Detect which cell encompasses the target text, then output its [x, y] center coordinate. 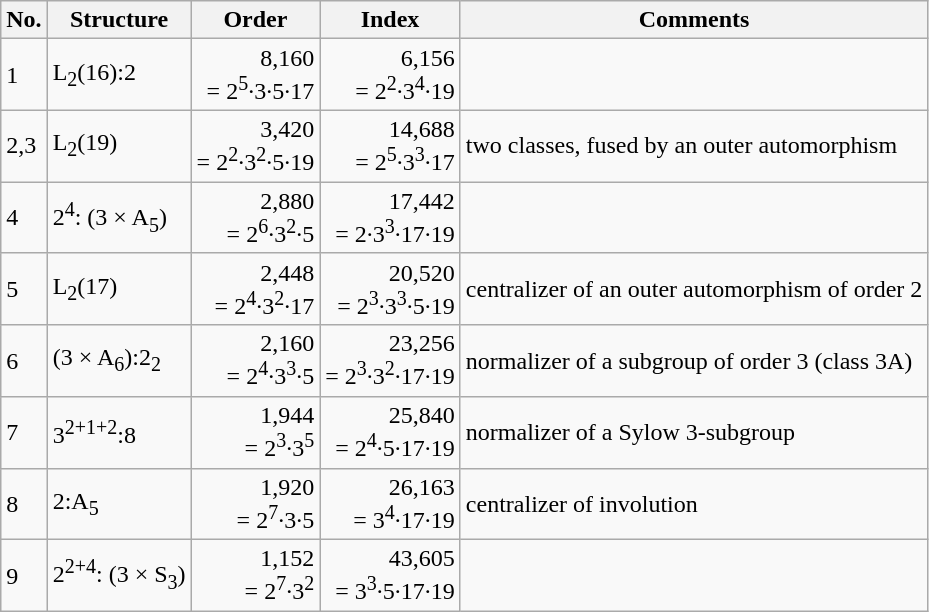
1,920= 27·3·5 [256, 504]
32+1+2:8 [119, 433]
centralizer of an outer automorphism of order 2 [694, 289]
2,448= 24·32·17 [256, 289]
2,880= 26·32·5 [256, 218]
20,520= 23·33·5·19 [390, 289]
L2(19) [119, 146]
(3 × A6):22 [119, 361]
L2(17) [119, 289]
Comments [694, 20]
No. [24, 20]
Structure [119, 20]
2,160= 24·33·5 [256, 361]
3,420= 22·32·5·19 [256, 146]
25,840= 24·5·17·19 [390, 433]
23,256= 23·32·17·19 [390, 361]
24: (3 × A5) [119, 218]
17,442= 2·33·17·19 [390, 218]
9 [24, 576]
22+4: (3 × S3) [119, 576]
6 [24, 361]
two classes, fused by an outer automorphism [694, 146]
Order [256, 20]
5 [24, 289]
Index [390, 20]
2:A5 [119, 504]
43,605= 33·5·17·19 [390, 576]
normalizer of a Sylow 3-subgroup [694, 433]
8,160= 25·3·5·17 [256, 75]
14,688= 25·33·17 [390, 146]
6,156= 22·34·19 [390, 75]
8 [24, 504]
26,163= 34·17·19 [390, 504]
1,944= 23·35 [256, 433]
centralizer of involution [694, 504]
1 [24, 75]
2,3 [24, 146]
7 [24, 433]
1,152= 27·32 [256, 576]
L2(16):2 [119, 75]
4 [24, 218]
normalizer of a subgroup of order 3 (class 3A) [694, 361]
